Search for the cell housing the specified text and yield its [X, Y] center coordinate. 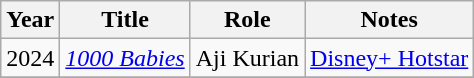
Title [125, 20]
Year [30, 20]
Role [247, 20]
1000 Babies [125, 58]
2024 [30, 58]
Aji Kurian [247, 58]
Disney+ Hotstar [390, 58]
Notes [390, 20]
